Return (X, Y) of the center of cell containing provided text 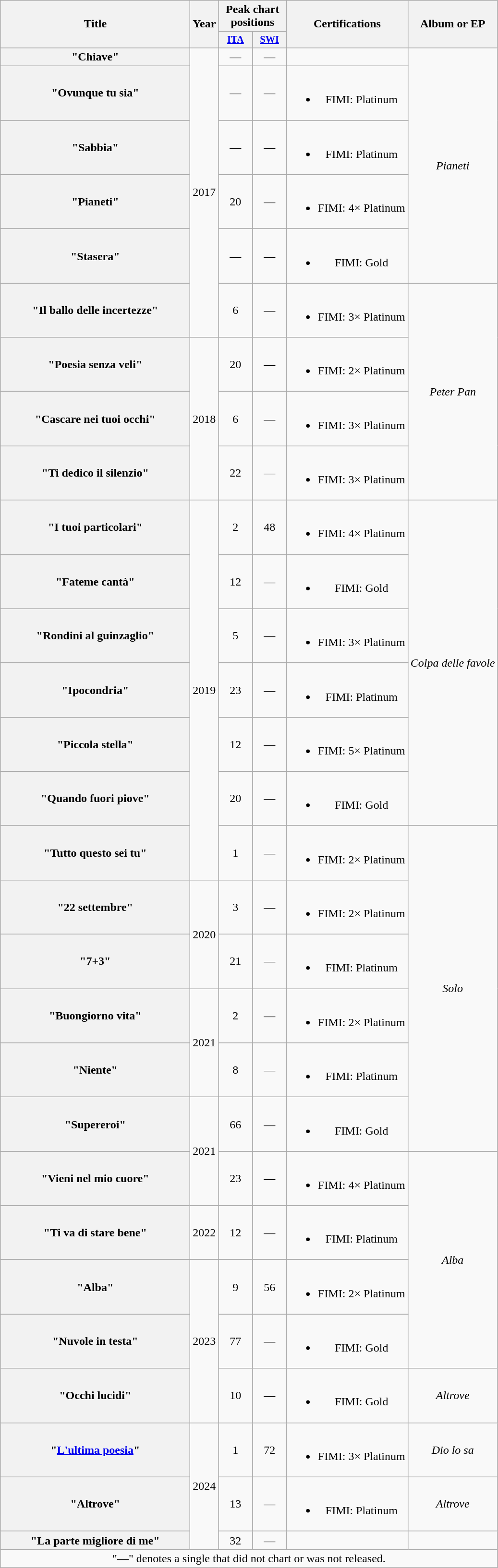
Solo (452, 988)
Alba (452, 1260)
2018 (205, 419)
Peak chart positions (253, 16)
Pianeti (452, 165)
"22 settembre" (95, 907)
Peter Pan (452, 392)
"Quando fuori piove" (95, 799)
"I tuoi particolari" (95, 527)
"Nuvole in testa" (95, 1341)
"Alba" (95, 1287)
"Ti va di stare bene" (95, 1233)
66 (235, 1124)
3 (235, 907)
"Fateme cantà" (95, 582)
"7+3" (95, 962)
Title (95, 24)
"L'ultima poesia" (95, 1449)
"Supereroi" (95, 1124)
"Cascare nei tuoi occhi" (95, 419)
"Tutto questo sei tu" (95, 852)
"Pianeti" (95, 202)
2024 (205, 1486)
SWI (270, 40)
"Ipocondria" (95, 690)
22 (235, 473)
Colpa delle favole (452, 663)
FIMI: 5× Platinum (348, 744)
"Altrove" (95, 1504)
"Stasera" (95, 256)
"Chiave" (95, 57)
2020 (205, 934)
56 (270, 1287)
13 (235, 1504)
48 (270, 527)
"Occhi lucidi" (95, 1396)
"Piccola stella" (95, 744)
"Buongiorno vita" (95, 1016)
10 (235, 1396)
32 (235, 1540)
"Ti dedico il silenzio" (95, 473)
Year (205, 24)
Certifications (348, 24)
"Poesia senza veli" (95, 365)
9 (235, 1287)
"—" denotes a single that did not chart or was not released. (249, 1558)
Album or EP (452, 24)
"Vieni nel mio cuore" (95, 1179)
2023 (205, 1341)
"Ovunque tu sia" (95, 93)
5 (235, 635)
Dio lo sa (452, 1449)
"Sabbia" (95, 148)
72 (270, 1449)
2017 (205, 192)
ITA (235, 40)
2022 (205, 1233)
"Il ballo delle incertezze" (95, 310)
2019 (205, 690)
8 (235, 1070)
"Niente" (95, 1070)
"Rondini al guinzaglio" (95, 635)
77 (235, 1341)
21 (235, 962)
"La parte migliore di me" (95, 1540)
